Identify which cell holds the provided text, then report its (x, y) central coordinate. 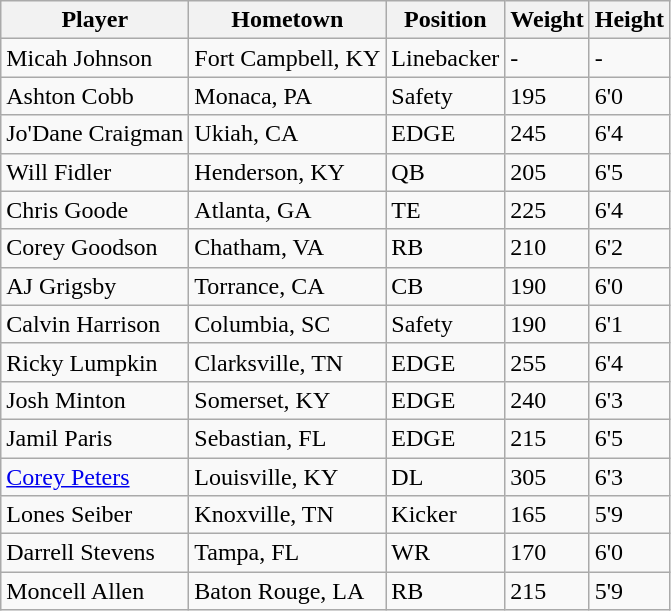
Chatham, VA (288, 248)
Henderson, KY (288, 172)
Baton Rouge, LA (288, 591)
Jamil Paris (95, 438)
DL (446, 477)
305 (547, 477)
Columbia, SC (288, 324)
Ricky Lumpkin (95, 362)
165 (547, 515)
Height (629, 20)
Micah Johnson (95, 58)
Sebastian, FL (288, 438)
Louisville, KY (288, 477)
Corey Goodson (95, 248)
Knoxville, TN (288, 515)
Tampa, FL (288, 553)
QB (446, 172)
Ukiah, CA (288, 134)
170 (547, 553)
Calvin Harrison (95, 324)
255 (547, 362)
240 (547, 400)
Clarksville, TN (288, 362)
Corey Peters (95, 477)
225 (547, 210)
Player (95, 20)
Weight (547, 20)
Moncell Allen (95, 591)
195 (547, 96)
245 (547, 134)
Josh Minton (95, 400)
Monaca, PA (288, 96)
Position (446, 20)
210 (547, 248)
Lones Seiber (95, 515)
Torrance, CA (288, 286)
Darrell Stevens (95, 553)
Hometown (288, 20)
Will Fidler (95, 172)
Ashton Cobb (95, 96)
WR (446, 553)
Somerset, KY (288, 400)
Fort Campbell, KY (288, 58)
6'2 (629, 248)
Kicker (446, 515)
205 (547, 172)
CB (446, 286)
Chris Goode (95, 210)
Linebacker (446, 58)
Atlanta, GA (288, 210)
6'1 (629, 324)
AJ Grigsby (95, 286)
Jo'Dane Craigman (95, 134)
TE (446, 210)
